From the cell containing the given text, extract its center point as (X, Y) coordinate. 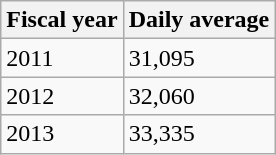
33,335 (199, 134)
31,095 (199, 58)
2013 (62, 134)
Fiscal year (62, 20)
2012 (62, 96)
Daily average (199, 20)
2011 (62, 58)
32,060 (199, 96)
